For the text-containing cell, return its midpoint in (x, y) coordinate format. 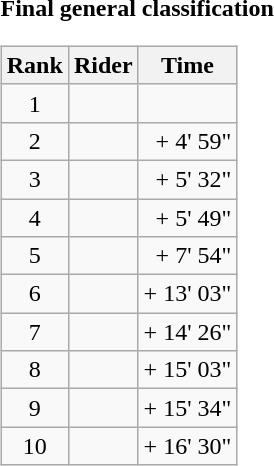
+ 5' 49" (188, 217)
+ 13' 03" (188, 294)
+ 15' 34" (188, 408)
8 (34, 370)
+ 4' 59" (188, 141)
+ 15' 03" (188, 370)
+ 14' 26" (188, 332)
7 (34, 332)
10 (34, 446)
4 (34, 217)
1 (34, 103)
Rank (34, 65)
Time (188, 65)
+ 5' 32" (188, 179)
+ 16' 30" (188, 446)
Rider (103, 65)
5 (34, 256)
6 (34, 294)
3 (34, 179)
+ 7' 54" (188, 256)
9 (34, 408)
2 (34, 141)
